Output the [X, Y] coordinate of the center of the cell containing the given text.  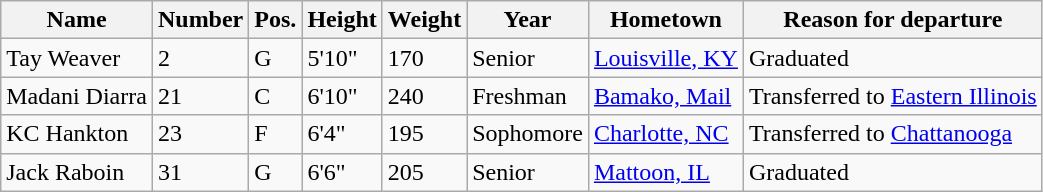
6'4" [342, 134]
Year [528, 20]
31 [200, 172]
Transferred to Eastern Illinois [892, 96]
5'10" [342, 58]
Transferred to Chattanooga [892, 134]
Charlotte, NC [666, 134]
Height [342, 20]
Freshman [528, 96]
2 [200, 58]
Hometown [666, 20]
Sophomore [528, 134]
170 [424, 58]
KC Hankton [77, 134]
21 [200, 96]
240 [424, 96]
Madani Diarra [77, 96]
Name [77, 20]
23 [200, 134]
6'10" [342, 96]
Bamako, Mail [666, 96]
C [276, 96]
Number [200, 20]
6'6" [342, 172]
Louisville, KY [666, 58]
Weight [424, 20]
Pos. [276, 20]
Jack Raboin [77, 172]
195 [424, 134]
205 [424, 172]
Mattoon, IL [666, 172]
F [276, 134]
Reason for departure [892, 20]
Tay Weaver [77, 58]
